Scan for the cell matching the given text and deliver its (x, y) coordinate at center. 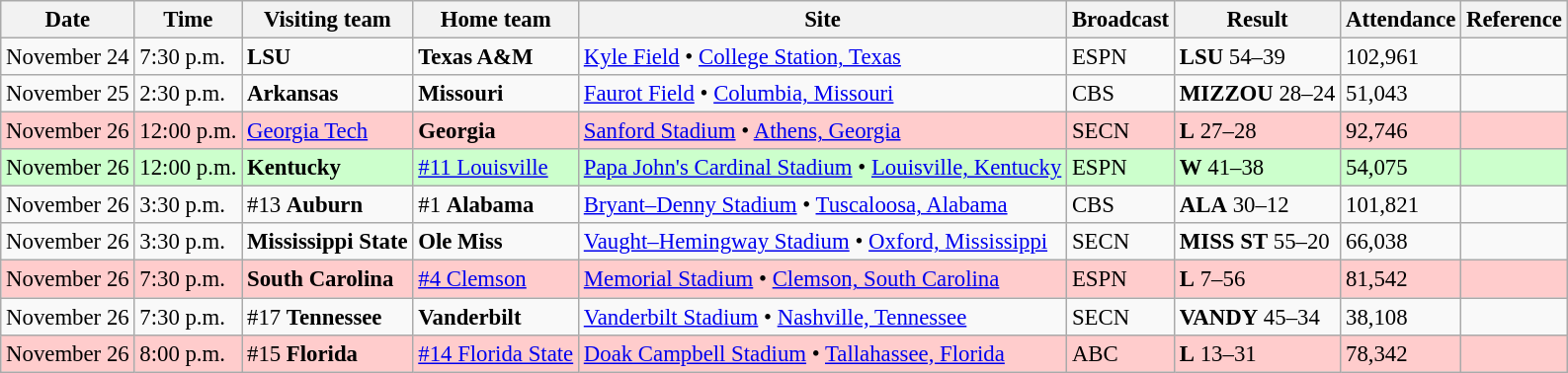
Missouri (496, 94)
92,746 (1401, 131)
ABC (1120, 353)
Doak Campbell Stadium • Tallahassee, Florida (822, 353)
2:30 p.m. (188, 94)
Date (67, 20)
54,075 (1401, 168)
#11 Louisville (496, 168)
L 13–31 (1258, 353)
Reference (1515, 20)
Kentucky (328, 168)
#4 Clemson (496, 279)
LSU (328, 57)
66,038 (1401, 242)
#17 Tennessee (328, 317)
102,961 (1401, 57)
51,043 (1401, 94)
Texas A&M (496, 57)
Papa John's Cardinal Stadium • Louisville, Kentucky (822, 168)
ALA 30–12 (1258, 205)
Vanderbilt Stadium • Nashville, Tennessee (822, 317)
Sanford Stadium • Athens, Georgia (822, 131)
Kyle Field • College Station, Texas (822, 57)
November 24 (67, 57)
Mississippi State (328, 242)
MISS ST 55–20 (1258, 242)
Vanderbilt (496, 317)
#13 Auburn (328, 205)
Memorial Stadium • Clemson, South Carolina (822, 279)
Bryant–Denny Stadium • Tuscaloosa, Alabama (822, 205)
Result (1258, 20)
Georgia Tech (328, 131)
LSU 54–39 (1258, 57)
VANDY 45–34 (1258, 317)
101,821 (1401, 205)
Visiting team (328, 20)
78,342 (1401, 353)
Time (188, 20)
Broadcast (1120, 20)
Ole Miss (496, 242)
Home team (496, 20)
November 25 (67, 94)
Site (822, 20)
Attendance (1401, 20)
8:00 p.m. (188, 353)
L 27–28 (1258, 131)
South Carolina (328, 279)
Faurot Field • Columbia, Missouri (822, 94)
L 7–56 (1258, 279)
#1 Alabama (496, 205)
Arkansas (328, 94)
#14 Florida State (496, 353)
38,108 (1401, 317)
#15 Florida (328, 353)
MIZZOU 28–24 (1258, 94)
W 41–38 (1258, 168)
Vaught–Hemingway Stadium • Oxford, Mississippi (822, 242)
Georgia (496, 131)
81,542 (1401, 279)
